Identify which cell holds the provided text, then report its (X, Y) central coordinate. 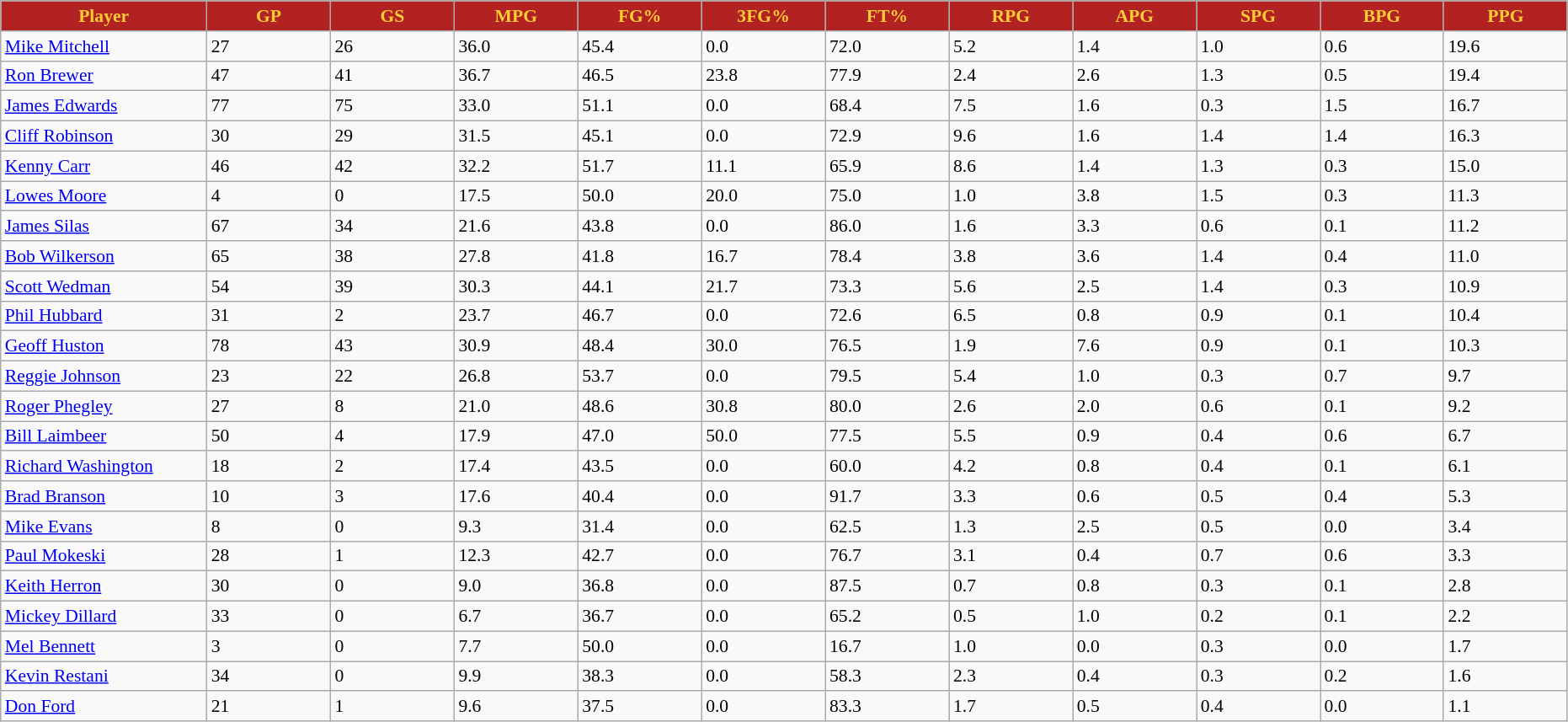
5.2 (1011, 46)
17.5 (515, 196)
Phil Hubbard (104, 316)
11.1 (763, 166)
46.7 (640, 316)
37.5 (640, 707)
21.6 (515, 227)
Mike Evans (104, 527)
17.6 (515, 496)
33 (269, 617)
76.7 (888, 556)
MPG (515, 16)
APG (1135, 16)
2.8 (1506, 586)
42.7 (640, 556)
41 (392, 76)
17.9 (515, 436)
33.0 (515, 106)
SPG (1258, 16)
26 (392, 46)
FG% (640, 16)
Roger Phegley (104, 406)
2.3 (1011, 677)
1.1 (1506, 707)
31.5 (515, 136)
77.5 (888, 436)
67 (269, 227)
78.4 (888, 256)
36.8 (640, 586)
50 (269, 436)
FT% (888, 16)
9.3 (515, 527)
51.7 (640, 166)
8.6 (1011, 166)
73.3 (888, 286)
Scott Wedman (104, 286)
1.9 (1011, 346)
2.4 (1011, 76)
3.1 (1011, 556)
BPG (1383, 16)
75 (392, 106)
65 (269, 256)
9.0 (515, 586)
48.6 (640, 406)
3.4 (1506, 527)
7.6 (1135, 346)
72.9 (888, 136)
44.1 (640, 286)
80.0 (888, 406)
4.2 (1011, 467)
PPG (1506, 16)
GS (392, 16)
65.2 (888, 617)
Player (104, 16)
Bill Laimbeer (104, 436)
30.9 (515, 346)
9.9 (515, 677)
30.0 (763, 346)
23 (269, 377)
19.4 (1506, 76)
5.4 (1011, 377)
77.9 (888, 76)
10.3 (1506, 346)
77 (269, 106)
31.4 (640, 527)
15.0 (1506, 166)
2.0 (1135, 406)
76.5 (888, 346)
Kenny Carr (104, 166)
45.1 (640, 136)
79.5 (888, 377)
RPG (1011, 16)
38 (392, 256)
7.7 (515, 646)
43.8 (640, 227)
Cliff Robinson (104, 136)
3.6 (1135, 256)
9.2 (1506, 406)
42 (392, 166)
11.2 (1506, 227)
Mickey Dillard (104, 617)
72.0 (888, 46)
91.7 (888, 496)
75.0 (888, 196)
46 (269, 166)
11.0 (1506, 256)
51.1 (640, 106)
Bob Wilkerson (104, 256)
30.8 (763, 406)
68.4 (888, 106)
Mel Bennett (104, 646)
60.0 (888, 467)
21.0 (515, 406)
22 (392, 377)
5.5 (1011, 436)
Mike Mitchell (104, 46)
78 (269, 346)
23.7 (515, 316)
18 (269, 467)
Ron Brewer (104, 76)
83.3 (888, 707)
72.6 (888, 316)
28 (269, 556)
20.0 (763, 196)
27.8 (515, 256)
21.7 (763, 286)
10 (269, 496)
Keith Herron (104, 586)
62.5 (888, 527)
43 (392, 346)
23.8 (763, 76)
53.7 (640, 377)
Paul Mokeski (104, 556)
2.2 (1506, 617)
10.9 (1506, 286)
10.4 (1506, 316)
30.3 (515, 286)
James Silas (104, 227)
41.8 (640, 256)
47.0 (640, 436)
58.3 (888, 677)
87.5 (888, 586)
43.5 (640, 467)
16.3 (1506, 136)
47 (269, 76)
65.9 (888, 166)
Reggie Johnson (104, 377)
45.4 (640, 46)
36.0 (515, 46)
19.6 (1506, 46)
38.3 (640, 677)
39 (392, 286)
11.3 (1506, 196)
31 (269, 316)
9.7 (1506, 377)
6.5 (1011, 316)
6.1 (1506, 467)
48.4 (640, 346)
86.0 (888, 227)
Brad Branson (104, 496)
James Edwards (104, 106)
5.6 (1011, 286)
21 (269, 707)
Don Ford (104, 707)
40.4 (640, 496)
Richard Washington (104, 467)
GP (269, 16)
54 (269, 286)
29 (392, 136)
26.8 (515, 377)
Geoff Huston (104, 346)
17.4 (515, 467)
32.2 (515, 166)
Kevin Restani (104, 677)
7.5 (1011, 106)
12.3 (515, 556)
Lowes Moore (104, 196)
46.5 (640, 76)
3FG% (763, 16)
5.3 (1506, 496)
